Search for the cell housing the specified text and yield its (x, y) center coordinate. 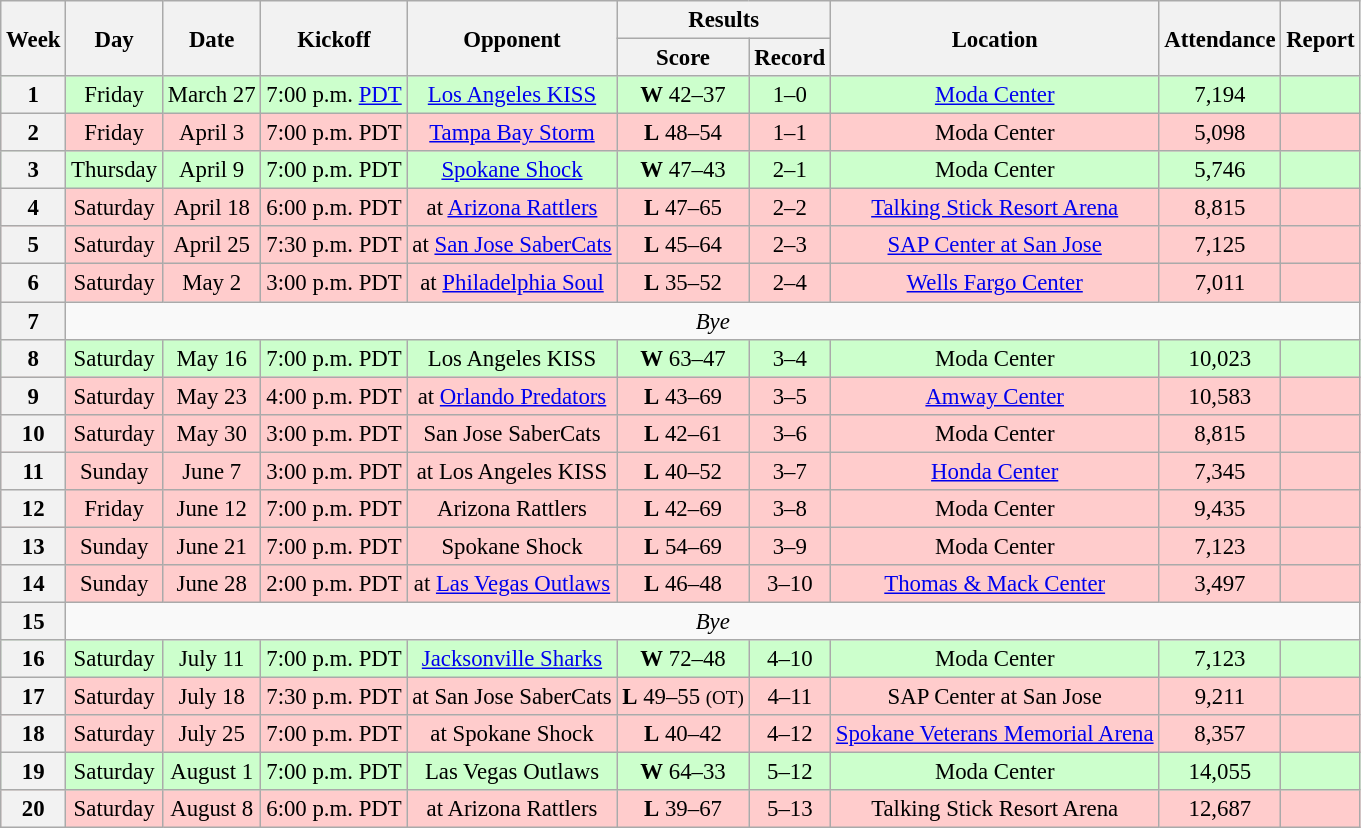
L 39–67 (683, 809)
3–7 (790, 471)
April 18 (212, 208)
Las Vegas Outlaws (512, 772)
July 25 (212, 734)
San Jose SaberCats (512, 433)
Kickoff (334, 38)
12 (34, 509)
5 (34, 245)
1–1 (790, 133)
Score (683, 58)
Day (114, 38)
6 (34, 283)
10 (34, 433)
18 (34, 734)
10,023 (1220, 358)
at Las Vegas Outlaws (512, 584)
W 47–43 (683, 170)
June 21 (212, 546)
3–6 (790, 433)
8,357 (1220, 734)
April 25 (212, 245)
L 48–54 (683, 133)
July 11 (212, 659)
April 3 (212, 133)
L 47–65 (683, 208)
9,435 (1220, 509)
Thursday (114, 170)
13 (34, 546)
2–2 (790, 208)
Report (1320, 38)
2–1 (790, 170)
4 (34, 208)
2–4 (790, 283)
at Spokane Shock (512, 734)
8 (34, 358)
Attendance (1220, 38)
2 (34, 133)
5–13 (790, 809)
April 9 (212, 170)
9 (34, 396)
5,746 (1220, 170)
19 (34, 772)
3–8 (790, 509)
Week (34, 38)
W 64–33 (683, 772)
August 8 (212, 809)
L 35–52 (683, 283)
3 (34, 170)
L 40–52 (683, 471)
Amway Center (995, 396)
L 54–69 (683, 546)
12,687 (1220, 809)
Wells Fargo Center (995, 283)
2–3 (790, 245)
Record (790, 58)
14,055 (1220, 772)
11 (34, 471)
7,194 (1220, 95)
3,497 (1220, 584)
3–4 (790, 358)
L 46–48 (683, 584)
July 18 (212, 697)
L 42–61 (683, 433)
May 16 (212, 358)
2:00 p.m. PDT (334, 584)
June 7 (212, 471)
17 (34, 697)
Thomas & Mack Center (995, 584)
7,125 (1220, 245)
Opponent (512, 38)
L 45–64 (683, 245)
L 40–42 (683, 734)
16 (34, 659)
Date (212, 38)
7,011 (1220, 283)
3–5 (790, 396)
Spokane Veterans Memorial Arena (995, 734)
March 27 (212, 95)
14 (34, 584)
7,345 (1220, 471)
W 72–48 (683, 659)
3–9 (790, 546)
3–10 (790, 584)
Honda Center (995, 471)
Tampa Bay Storm (512, 133)
August 1 (212, 772)
Arizona Rattlers (512, 509)
Location (995, 38)
10,583 (1220, 396)
1–0 (790, 95)
W 63–47 (683, 358)
June 28 (212, 584)
L 42–69 (683, 509)
L 49–55 (OT) (683, 697)
Jacksonville Sharks (512, 659)
5–12 (790, 772)
at Orlando Predators (512, 396)
1 (34, 95)
at Philadelphia Soul (512, 283)
4–11 (790, 697)
4–10 (790, 659)
5,098 (1220, 133)
4–12 (790, 734)
May 30 (212, 433)
May 2 (212, 283)
May 23 (212, 396)
9,211 (1220, 697)
W 42–37 (683, 95)
4:00 p.m. PDT (334, 396)
20 (34, 809)
Results (724, 20)
June 12 (212, 509)
L 43–69 (683, 396)
15 (34, 621)
7 (34, 321)
at Los Angeles KISS (512, 471)
